Extract the (x, y) coordinate from the center of the cell holding the provided text.  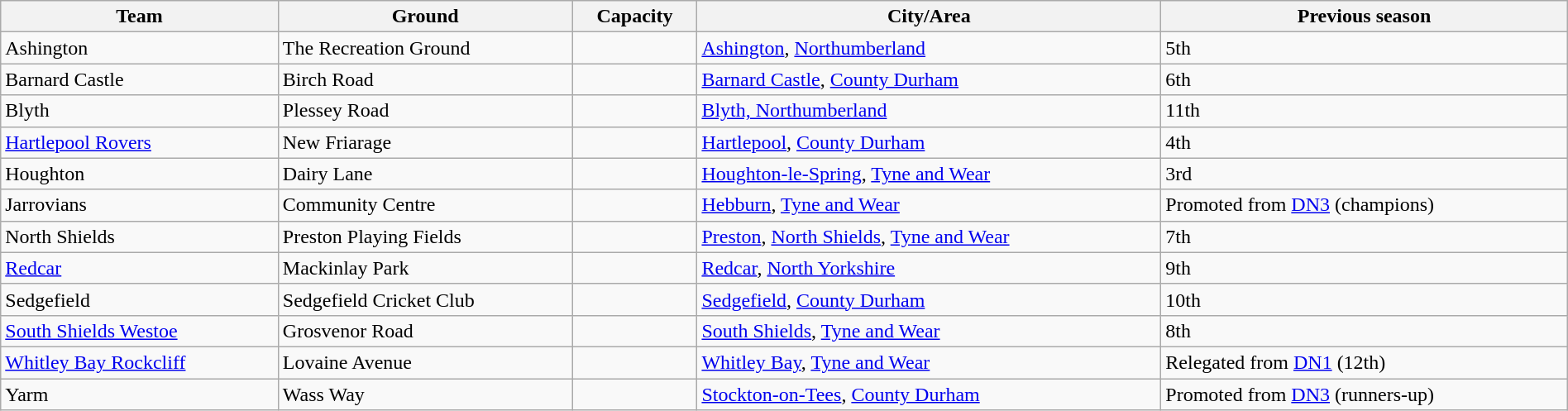
South Shields Westoe (140, 331)
Jarrovians (140, 205)
Grosvenor Road (425, 331)
10th (1365, 299)
Dairy Lane (425, 174)
Redcar, North Yorkshire (930, 268)
Plessey Road (425, 111)
Blyth (140, 111)
South Shields, Tyne and Wear (930, 331)
Team (140, 17)
North Shields (140, 237)
3rd (1365, 174)
11th (1365, 111)
Barnard Castle, County Durham (930, 79)
Previous season (1365, 17)
Redcar (140, 268)
Houghton (140, 174)
Birch Road (425, 79)
Promoted from DN3 (champions) (1365, 205)
Barnard Castle (140, 79)
Stockton-on-Tees, County Durham (930, 394)
Mackinlay Park (425, 268)
Whitley Bay, Tyne and Wear (930, 362)
6th (1365, 79)
Community Centre (425, 205)
8th (1365, 331)
Sedgefield, County Durham (930, 299)
Houghton-le-Spring, Tyne and Wear (930, 174)
Ashington (140, 48)
New Friarage (425, 142)
Yarm (140, 394)
Wass Way (425, 394)
Ground (425, 17)
Preston Playing Fields (425, 237)
Whitley Bay Rockcliff (140, 362)
City/Area (930, 17)
Blyth, Northumberland (930, 111)
The Recreation Ground (425, 48)
7th (1365, 237)
Sedgefield (140, 299)
9th (1365, 268)
4th (1365, 142)
Hartlepool, County Durham (930, 142)
5th (1365, 48)
Lovaine Avenue (425, 362)
Capacity (635, 17)
Relegated from DN1 (12th) (1365, 362)
Hartlepool Rovers (140, 142)
Promoted from DN3 (runners-up) (1365, 394)
Sedgefield Cricket Club (425, 299)
Ashington, Northumberland (930, 48)
Hebburn, Tyne and Wear (930, 205)
Preston, North Shields, Tyne and Wear (930, 237)
